For the text-containing cell, return its midpoint in (x, y) coordinate format. 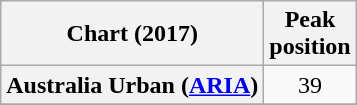
Chart (2017) (132, 34)
39 (310, 85)
Australia Urban (ARIA) (132, 85)
Peak position (310, 34)
